Capture the cell that displays the provided text and extract its [x, y] central coordinate. 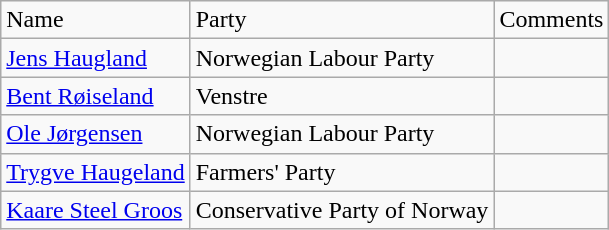
Farmers' Party [342, 172]
Trygve Haugeland [96, 172]
Name [96, 20]
Party [342, 20]
Ole Jørgensen [96, 134]
Conservative Party of Norway [342, 210]
Jens Haugland [96, 58]
Bent Røiseland [96, 96]
Comments [552, 20]
Venstre [342, 96]
Kaare Steel Groos [96, 210]
